Return [x, y] of the center of cell containing provided text 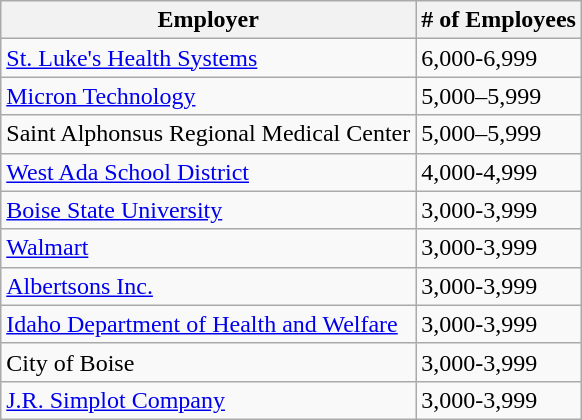
Micron Technology [208, 96]
West Ada School District [208, 172]
Employer [208, 20]
6,000-6,999 [499, 58]
4,000-4,999 [499, 172]
Saint Alphonsus Regional Medical Center [208, 134]
Walmart [208, 248]
# of Employees [499, 20]
J.R. Simplot Company [208, 400]
St. Luke's Health Systems [208, 58]
Albertsons Inc. [208, 286]
Idaho Department of Health and Welfare [208, 324]
Boise State University [208, 210]
City of Boise [208, 362]
